Capture the cell that displays the provided text and extract its (X, Y) central coordinate. 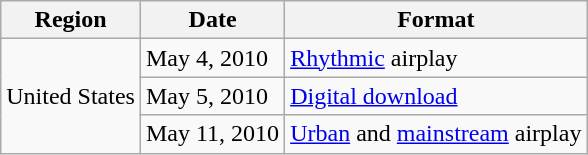
May 11, 2010 (212, 134)
Region (71, 20)
Format (436, 20)
Urban and mainstream airplay (436, 134)
May 5, 2010 (212, 96)
Digital download (436, 96)
Date (212, 20)
May 4, 2010 (212, 58)
Rhythmic airplay (436, 58)
United States (71, 96)
